Determine the (X, Y) coordinate at the center of the cell enclosing the given text.  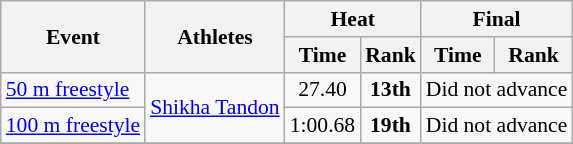
Final (497, 19)
Shikha Tandon (215, 108)
19th (390, 126)
13th (390, 90)
Event (73, 36)
100 m freestyle (73, 126)
50 m freestyle (73, 90)
Athletes (215, 36)
Heat (353, 19)
27.40 (322, 90)
1:00.68 (322, 126)
